Return the (X, Y) coordinate for the center point of the cell that contains the specified text.  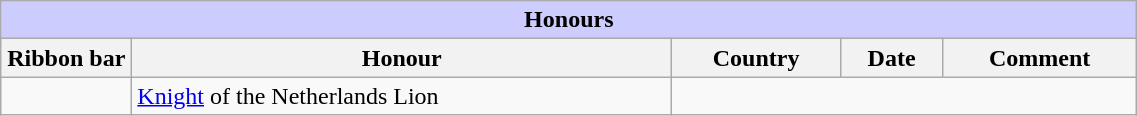
Date (892, 58)
Country (756, 58)
Ribbon bar (66, 58)
Honour (402, 58)
Knight of the Netherlands Lion (402, 96)
Honours (569, 20)
Comment (1040, 58)
